Scan for the cell matching the given text and deliver its (X, Y) coordinate at center. 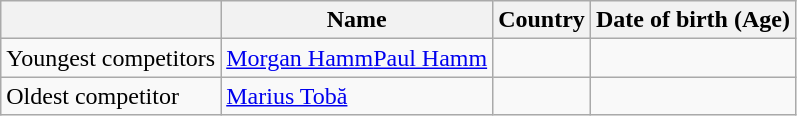
Country (542, 20)
Name (357, 20)
Oldest competitor (111, 96)
Morgan HammPaul Hamm (357, 58)
Date of birth (Age) (692, 20)
Marius Tobă (357, 96)
Youngest competitors (111, 58)
